For the text-containing cell, return its midpoint in [X, Y] coordinate format. 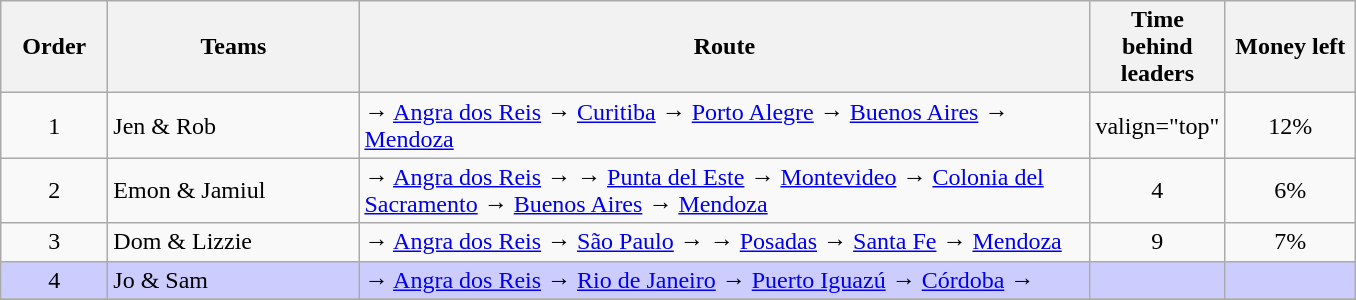
9 [1158, 242]
→ Angra dos Reis → São Paulo → → Posadas → Santa Fe → Mendoza [724, 242]
7% [1290, 242]
1 [54, 126]
12% [1290, 126]
Emon & Jamiul [234, 190]
Order [54, 47]
3 [54, 242]
Time behind leaders [1158, 47]
Jen & Rob [234, 126]
Jo & Sam [234, 280]
6% [1290, 190]
Money left [1290, 47]
→ Angra dos Reis → Rio de Janeiro → Puerto Iguazú → Córdoba → [724, 280]
Route [724, 47]
Teams [234, 47]
valign="top" [1158, 126]
→ Angra dos Reis → → Punta del Este → Montevideo → Colonia del Sacramento → Buenos Aires → Mendoza [724, 190]
→ Angra dos Reis → Curitiba → Porto Alegre → Buenos Aires → Mendoza [724, 126]
2 [54, 190]
Dom & Lizzie [234, 242]
